From the cell containing the given text, extract its center point as [x, y] coordinate. 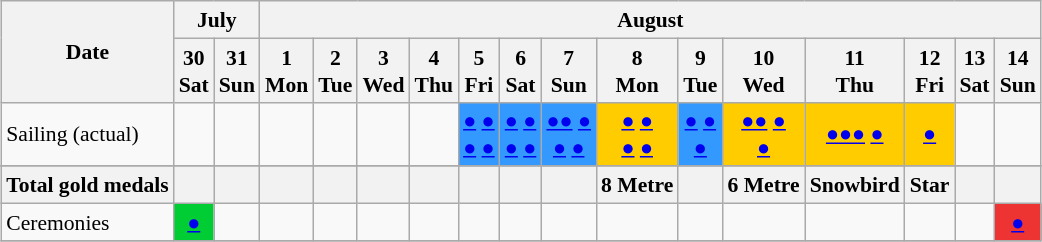
31Sun [237, 70]
Sailing (actual) [87, 134]
12Fri [930, 70]
6Sat [521, 70]
Total gold medals [87, 184]
8Mon [637, 70]
2Tue [335, 70]
11Thu [855, 70]
Date [87, 52]
●●● ● [855, 134]
Snowbird [855, 184]
3Wed [383, 70]
4Thu [434, 70]
6 Metre [763, 184]
5Fri [479, 70]
9Tue [700, 70]
14Sun [1018, 70]
●● ●● [763, 134]
8 Metre [637, 184]
●● ●● ● [568, 134]
August [650, 20]
10Wed [763, 70]
July [217, 20]
13Sat [974, 70]
● ●● [700, 134]
7Sun [568, 70]
30Sat [194, 70]
Ceremonies [87, 222]
1Mon [286, 70]
Star [930, 184]
